Determine the (x, y) coordinate at the center of the cell enclosing the given text.  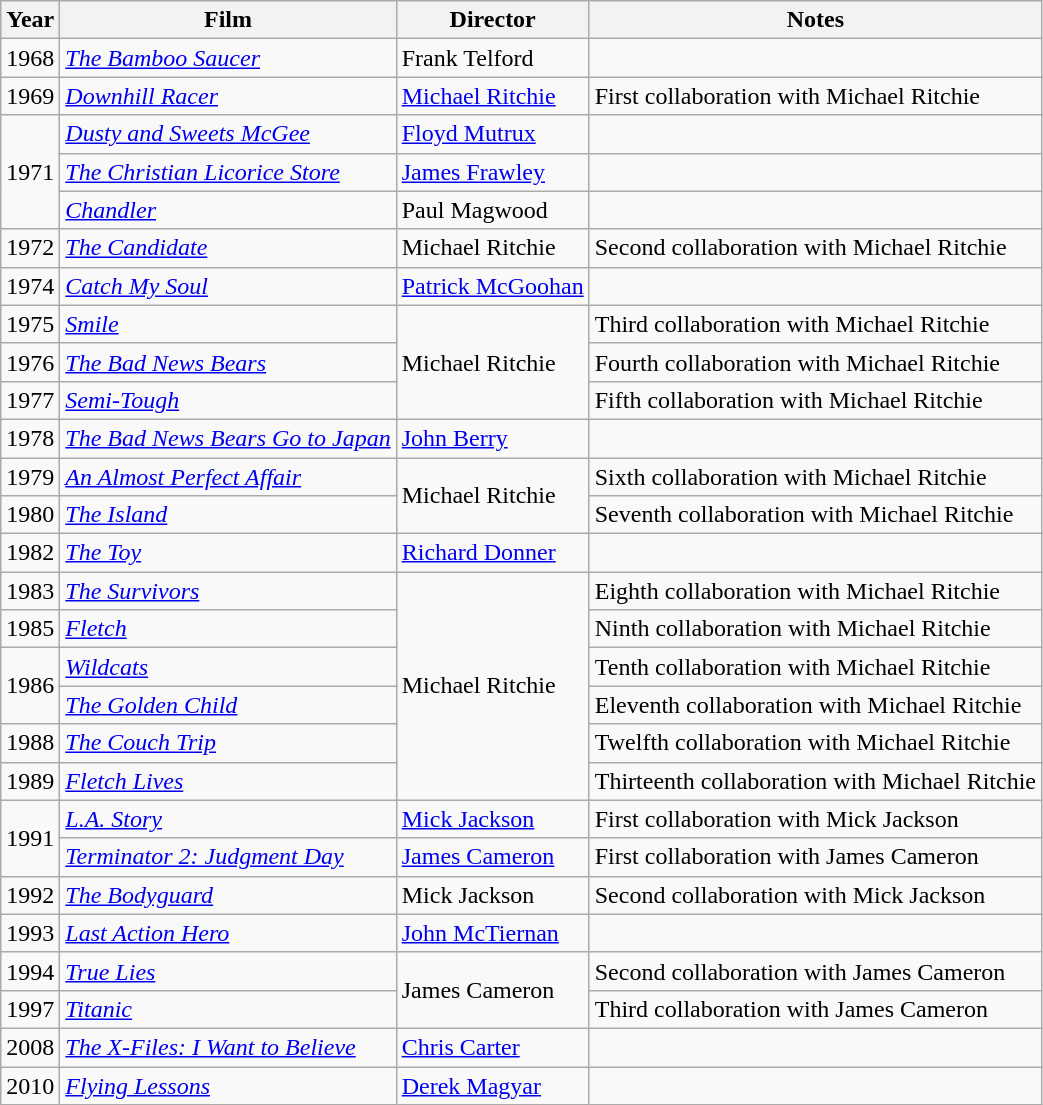
Fletch (228, 629)
Patrick McGoohan (492, 286)
The Bodyguard (228, 895)
Third collaboration with James Cameron (815, 1009)
1988 (30, 743)
Smile (228, 324)
1972 (30, 248)
1971 (30, 172)
1993 (30, 933)
An Almost Perfect Affair (228, 477)
1992 (30, 895)
Director (492, 20)
1968 (30, 58)
Second collaboration with Michael Ritchie (815, 248)
The Bamboo Saucer (228, 58)
Last Action Hero (228, 933)
Chris Carter (492, 1047)
Frank Telford (492, 58)
Floyd Mutrux (492, 134)
1989 (30, 781)
Semi-Tough (228, 400)
L.A. Story (228, 819)
Seventh collaboration with Michael Ritchie (815, 515)
1982 (30, 553)
Thirteenth collaboration with Michael Ritchie (815, 781)
1976 (30, 362)
Ninth collaboration with Michael Ritchie (815, 629)
The Island (228, 515)
James Frawley (492, 172)
1986 (30, 686)
Eleventh collaboration with Michael Ritchie (815, 705)
1983 (30, 591)
Richard Donner (492, 553)
Eighth collaboration with Michael Ritchie (815, 591)
Second collaboration with James Cameron (815, 971)
Third collaboration with Michael Ritchie (815, 324)
John Berry (492, 438)
1979 (30, 477)
The Candidate (228, 248)
Notes (815, 20)
Paul Magwood (492, 210)
1969 (30, 96)
Downhill Racer (228, 96)
Derek Magyar (492, 1085)
Terminator 2: Judgment Day (228, 857)
1974 (30, 286)
2008 (30, 1047)
Sixth collaboration with Michael Ritchie (815, 477)
1997 (30, 1009)
2010 (30, 1085)
The Couch Trip (228, 743)
Flying Lessons (228, 1085)
1980 (30, 515)
The X-Files: I Want to Believe (228, 1047)
1985 (30, 629)
1994 (30, 971)
The Christian Licorice Store (228, 172)
Catch My Soul (228, 286)
The Bad News Bears (228, 362)
1978 (30, 438)
The Toy (228, 553)
The Golden Child (228, 705)
First collaboration with Michael Ritchie (815, 96)
First collaboration with James Cameron (815, 857)
Year (30, 20)
Fifth collaboration with Michael Ritchie (815, 400)
Fourth collaboration with Michael Ritchie (815, 362)
Dusty and Sweets McGee (228, 134)
1991 (30, 838)
Fletch Lives (228, 781)
The Bad News Bears Go to Japan (228, 438)
John McTiernan (492, 933)
First collaboration with Mick Jackson (815, 819)
Second collaboration with Mick Jackson (815, 895)
Wildcats (228, 667)
1975 (30, 324)
Tenth collaboration with Michael Ritchie (815, 667)
1977 (30, 400)
Film (228, 20)
Twelfth collaboration with Michael Ritchie (815, 743)
True Lies (228, 971)
The Survivors (228, 591)
Chandler (228, 210)
Titanic (228, 1009)
